Extract the (x, y) coordinate from the center of the cell holding the provided text.  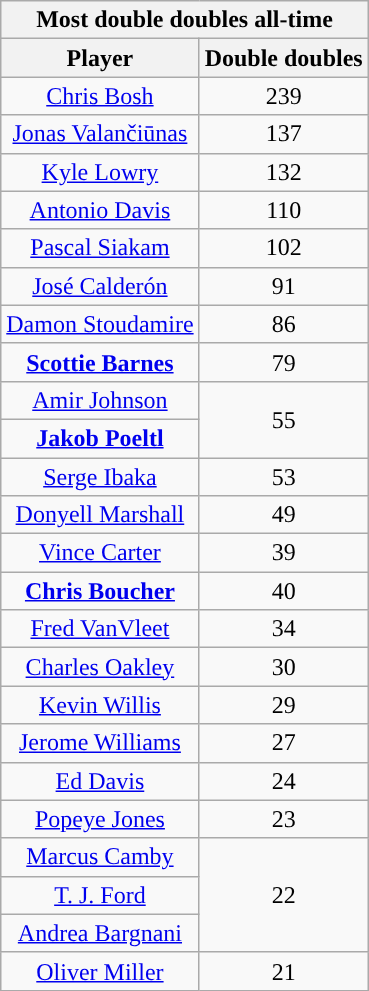
Popeye Jones (100, 819)
Double doubles (284, 58)
Kyle Lowry (100, 172)
49 (284, 515)
Fred VanVleet (100, 629)
Chris Bosh (100, 96)
110 (284, 210)
Oliver Miller (100, 971)
Marcus Camby (100, 857)
Player (100, 58)
86 (284, 324)
Jerome Williams (100, 743)
Ed Davis (100, 781)
29 (284, 705)
34 (284, 629)
53 (284, 477)
239 (284, 96)
21 (284, 971)
Donyell Marshall (100, 515)
Jakob Poeltl (100, 438)
Charles Oakley (100, 667)
Pascal Siakam (100, 248)
24 (284, 781)
Kevin Willis (100, 705)
40 (284, 591)
Scottie Barnes (100, 362)
Antonio Davis (100, 210)
137 (284, 134)
30 (284, 667)
132 (284, 172)
Chris Boucher (100, 591)
79 (284, 362)
T. J. Ford (100, 895)
Damon Stoudamire (100, 324)
Serge Ibaka (100, 477)
55 (284, 419)
José Calderón (100, 286)
91 (284, 286)
Amir Johnson (100, 400)
Andrea Bargnani (100, 933)
27 (284, 743)
102 (284, 248)
39 (284, 553)
Most double doubles all-time (185, 20)
23 (284, 819)
22 (284, 895)
Vince Carter (100, 553)
Jonas Valančiūnas (100, 134)
